Extract the [x, y] coordinate from the center of the cell holding the provided text.  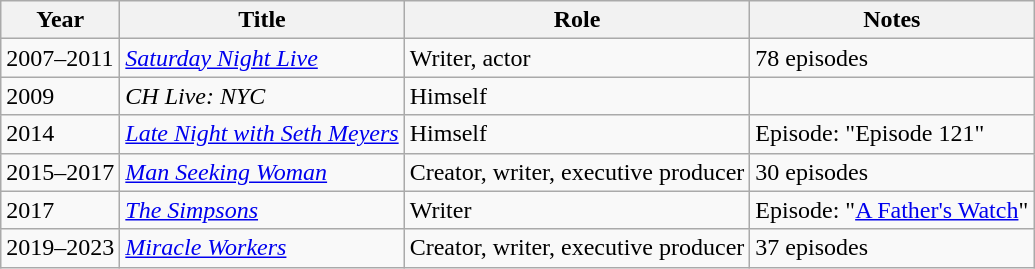
CH Live: NYC [262, 96]
Man Seeking Woman [262, 172]
2015–2017 [60, 172]
Miracle Workers [262, 248]
2017 [60, 210]
2007–2011 [60, 58]
Episode: "A Father's Watch" [892, 210]
2014 [60, 134]
Year [60, 20]
Notes [892, 20]
Role [577, 20]
Writer, actor [577, 58]
Saturday Night Live [262, 58]
The Simpsons [262, 210]
2019–2023 [60, 248]
78 episodes [892, 58]
Writer [577, 210]
2009 [60, 96]
Title [262, 20]
Episode: "Episode 121" [892, 134]
30 episodes [892, 172]
37 episodes [892, 248]
Late Night with Seth Meyers [262, 134]
